Return (x, y) of the center of cell containing provided text 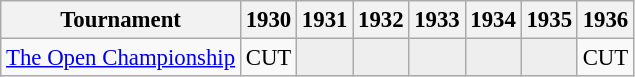
Tournament (121, 20)
1933 (437, 20)
1930 (268, 20)
1932 (381, 20)
The Open Championship (121, 58)
1934 (493, 20)
1931 (325, 20)
1936 (605, 20)
1935 (549, 20)
